Return the (X, Y) coordinate for the center point of the cell that contains the specified text.  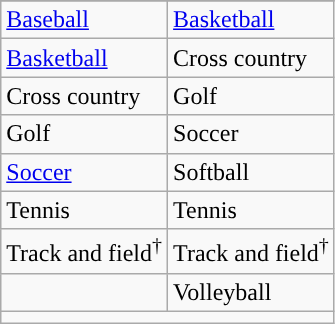
Baseball (84, 20)
Softball (252, 172)
Volleyball (252, 293)
